Detect which cell encompasses the target text, then output its (x, y) center coordinate. 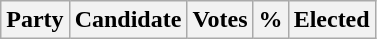
Elected (332, 20)
Party (35, 20)
Votes (220, 20)
% (270, 20)
Candidate (128, 20)
